Determine the (x, y) coordinate at the center of the cell enclosing the given text.  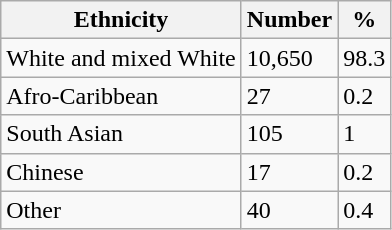
White and mixed White (122, 58)
South Asian (122, 134)
Other (122, 210)
98.3 (364, 58)
% (364, 20)
27 (289, 96)
Number (289, 20)
Afro-Caribbean (122, 96)
17 (289, 172)
40 (289, 210)
10,650 (289, 58)
1 (364, 134)
0.4 (364, 210)
Chinese (122, 172)
105 (289, 134)
Ethnicity (122, 20)
